Scan for the cell matching the given text and deliver its (X, Y) coordinate at center. 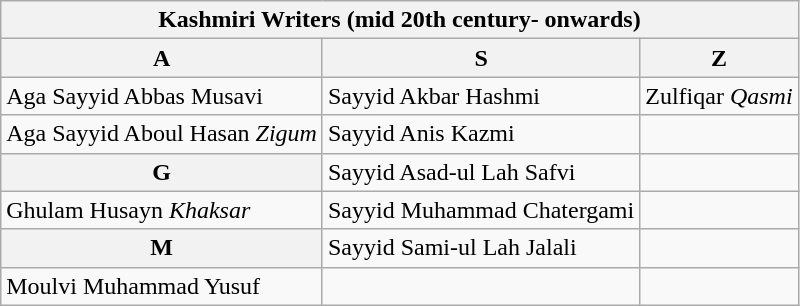
Sayyid Anis Kazmi (480, 134)
G (162, 172)
Z (719, 58)
Zulfiqar Qasmi (719, 96)
Sayyid Asad-ul Lah Safvi (480, 172)
Aga Sayyid Aboul Hasan Zigum (162, 134)
Sayyid Muhammad Chatergami (480, 210)
M (162, 248)
S (480, 58)
Sayyid Akbar Hashmi (480, 96)
Sayyid Sami-ul Lah Jalali (480, 248)
A (162, 58)
Aga Sayyid Abbas Musavi (162, 96)
Ghulam Husayn Khaksar (162, 210)
Kashmiri Writers (mid 20th century- onwards) (400, 20)
Moulvi Muhammad Yusuf (162, 286)
